Find where the given text appears and provide that cell's center as (x, y) coordinate. 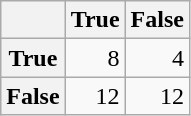
8 (95, 58)
4 (157, 58)
